Find where the given text appears and provide that cell's center as (X, Y) coordinate. 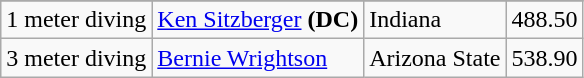
Arizona State (435, 58)
Indiana (435, 20)
Ken Sitzberger (DC) (258, 20)
1 meter diving (76, 20)
538.90 (544, 58)
3 meter diving (76, 58)
Bernie Wrightson (258, 58)
488.50 (544, 20)
